Scan for the cell matching the given text and deliver its [x, y] coordinate at center. 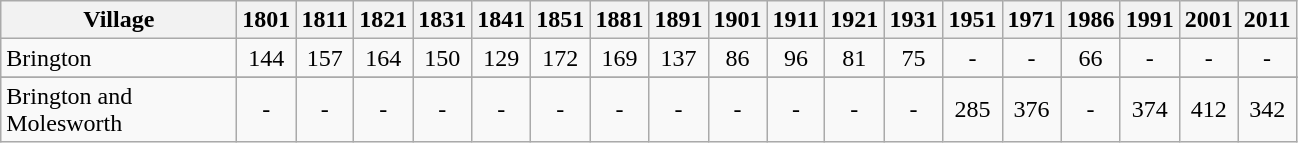
342 [1267, 110]
Village [119, 20]
1831 [442, 20]
1801 [266, 20]
1921 [854, 20]
2011 [1267, 20]
144 [266, 58]
285 [972, 110]
150 [442, 58]
1841 [502, 20]
157 [325, 58]
66 [1090, 58]
1971 [1032, 20]
1891 [678, 20]
129 [502, 58]
1811 [325, 20]
96 [796, 58]
1851 [560, 20]
1881 [620, 20]
172 [560, 58]
169 [620, 58]
1951 [972, 20]
Brington and Molesworth [119, 110]
374 [1150, 110]
81 [854, 58]
1821 [384, 20]
412 [1208, 110]
137 [678, 58]
376 [1032, 110]
1911 [796, 20]
86 [738, 58]
Brington [119, 58]
2001 [1208, 20]
164 [384, 58]
75 [914, 58]
1991 [1150, 20]
1901 [738, 20]
1986 [1090, 20]
1931 [914, 20]
